Extract the [X, Y] coordinate from the center of the cell holding the provided text.  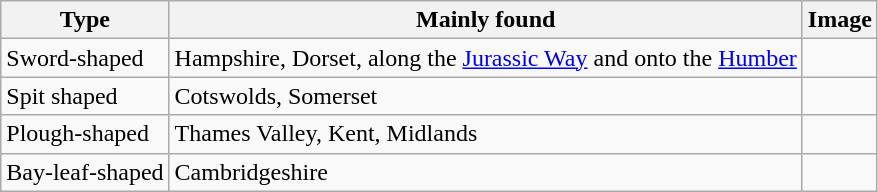
Plough-shaped [85, 134]
Mainly found [486, 20]
Image [840, 20]
Spit shaped [85, 96]
Cambridgeshire [486, 172]
Hampshire, Dorset, along the Jurassic Way and onto the Humber [486, 58]
Sword-shaped [85, 58]
Thames Valley, Kent, Midlands [486, 134]
Type [85, 20]
Bay-leaf-shaped [85, 172]
Cotswolds, Somerset [486, 96]
